Provide the (X, Y) coordinate of the cell's center where the given text is located.  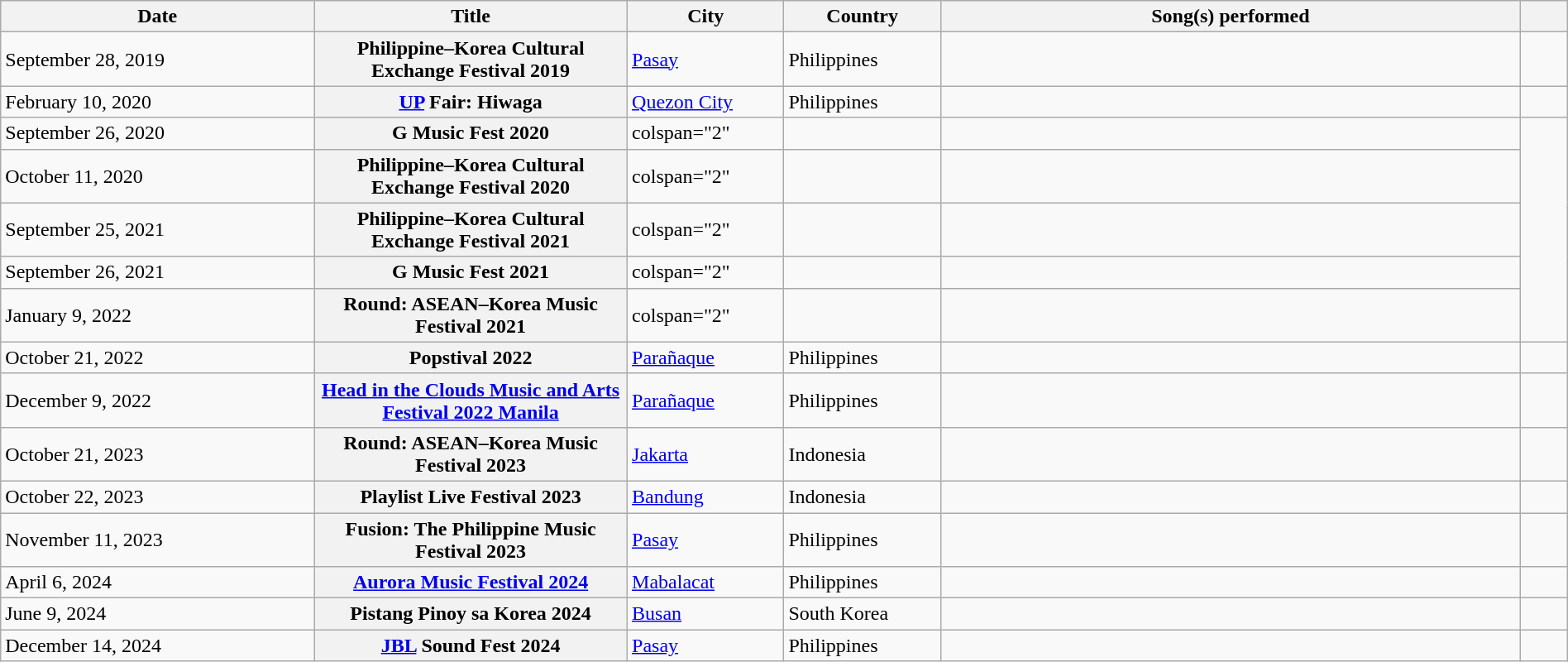
December 9, 2022 (157, 401)
UP Fair: Hiwaga (471, 102)
Date (157, 17)
Round: ASEAN–Korea Music Festival 2023 (471, 453)
Country (862, 17)
September 26, 2021 (157, 272)
Philippine–Korea Cultural Exchange Festival 2019 (471, 60)
Philippine–Korea Cultural Exchange Festival 2020 (471, 175)
South Korea (862, 614)
June 9, 2024 (157, 614)
Head in the Clouds Music and Arts Festival 2022 Manila (471, 401)
Playlist Live Festival 2023 (471, 496)
Title (471, 17)
October 22, 2023 (157, 496)
Bandung (706, 496)
January 9, 2022 (157, 314)
Philippine–Korea Cultural Exchange Festival 2021 (471, 230)
Fusion: The Philippine Music Festival 2023 (471, 540)
Aurora Music Festival 2024 (471, 583)
G Music Fest 2020 (471, 133)
Mabalacat (706, 583)
JBL Sound Fest 2024 (471, 645)
December 14, 2024 (157, 645)
Song(s) performed (1231, 17)
G Music Fest 2021 (471, 272)
September 28, 2019 (157, 60)
February 10, 2020 (157, 102)
October 11, 2020 (157, 175)
Popstival 2022 (471, 357)
November 11, 2023 (157, 540)
April 6, 2024 (157, 583)
Busan (706, 614)
Pistang Pinoy sa Korea 2024 (471, 614)
October 21, 2023 (157, 453)
September 26, 2020 (157, 133)
October 21, 2022 (157, 357)
Quezon City (706, 102)
Jakarta (706, 453)
Round: ASEAN–Korea Music Festival 2021 (471, 314)
September 25, 2021 (157, 230)
City (706, 17)
